Return [X, Y] of the center of cell containing provided text 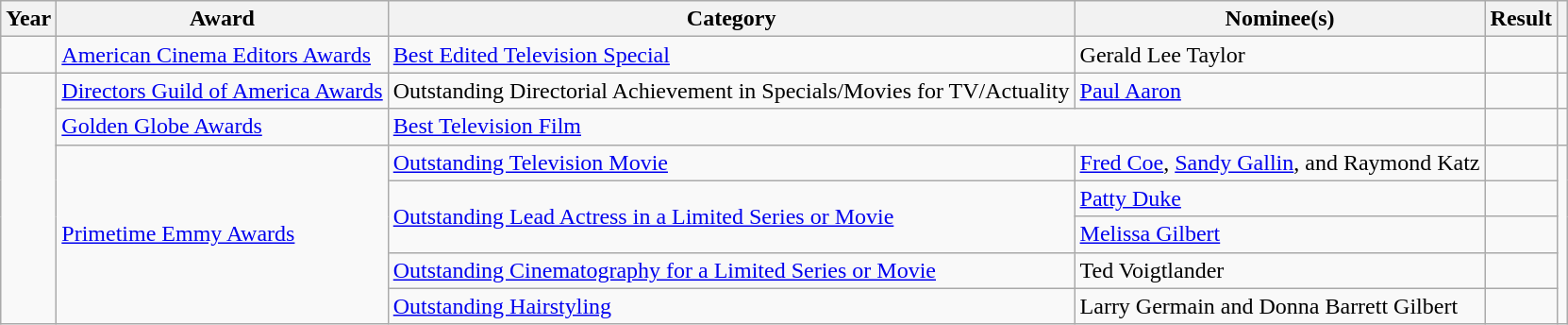
Larry Germain and Donna Barrett Gilbert [1279, 306]
Year [28, 19]
Category [731, 19]
Directors Guild of America Awards [223, 91]
Outstanding Hairstyling [731, 306]
Melissa Gilbert [1279, 234]
Gerald Lee Taylor [1279, 55]
Outstanding Cinematography for a Limited Series or Movie [731, 270]
Fred Coe, Sandy Gallin, and Raymond Katz [1279, 162]
Nominee(s) [1279, 19]
Best Edited Television Special [731, 55]
Award [223, 19]
Result [1521, 19]
Best Television Film [936, 127]
Patty Duke [1279, 198]
Ted Voigtlander [1279, 270]
Outstanding Television Movie [731, 162]
Outstanding Lead Actress in a Limited Series or Movie [731, 216]
Outstanding Directorial Achievement in Specials/Movies for TV/Actuality [731, 91]
Paul Aaron [1279, 91]
Primetime Emmy Awards [223, 234]
American Cinema Editors Awards [223, 55]
Golden Globe Awards [223, 127]
